Return the [X, Y] coordinate for the center point of the cell that contains the specified text.  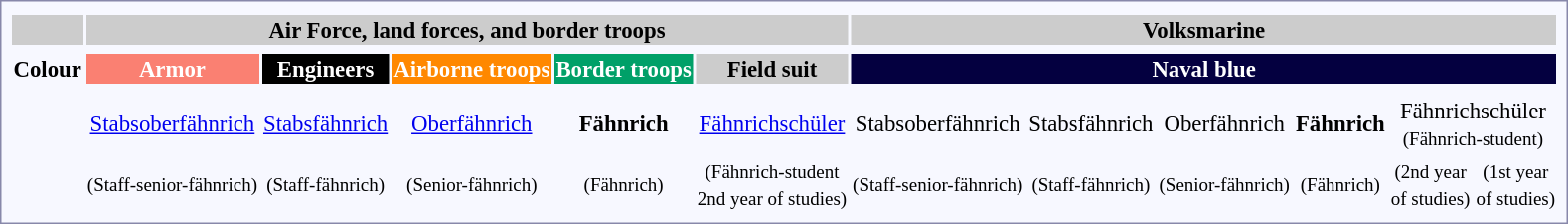
Volksmarine [1204, 30]
(1st year of studies) [1516, 183]
Colour [48, 69]
Fähnrichschüler [771, 123]
Air Force, land forces, and border troops [467, 30]
(2nd year of studies) [1431, 183]
Airborne troops [472, 69]
Border troops [624, 69]
Field suit [771, 69]
Fähnrichschüler (Fähnrich-student) [1473, 123]
Engineers [325, 69]
Armor [172, 69]
(Fähnrich-student2nd year of studies) [771, 183]
Naval blue [1204, 69]
